Pinpoint the cell where the given text exists, returning its (x, y) midpoint coordinate. 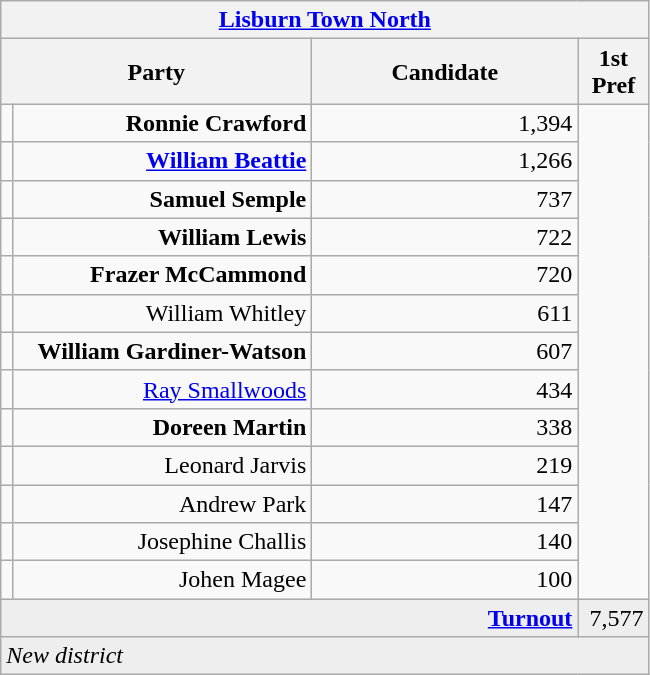
737 (445, 199)
219 (445, 465)
720 (445, 275)
William Whitley (162, 313)
Turnout (290, 618)
Josephine Challis (162, 542)
Ray Smallwoods (162, 389)
611 (445, 313)
Doreen Martin (162, 427)
147 (445, 503)
Johen Magee (162, 580)
7,577 (614, 618)
Candidate (445, 72)
140 (445, 542)
Leonard Jarvis (162, 465)
New district (325, 656)
Frazer McCammond (162, 275)
722 (445, 237)
William Gardiner-Watson (162, 351)
Ronnie Crawford (162, 123)
William Beattie (162, 161)
Lisburn Town North (325, 20)
Andrew Park (162, 503)
338 (445, 427)
1st Pref (614, 72)
William Lewis (162, 237)
Samuel Semple (162, 199)
Party (156, 72)
434 (445, 389)
607 (445, 351)
1,266 (445, 161)
1,394 (445, 123)
100 (445, 580)
